Identify which cell holds the provided text, then report its [X, Y] central coordinate. 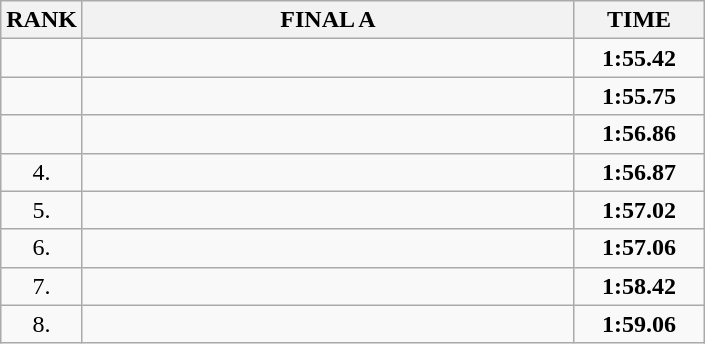
4. [42, 172]
7. [42, 286]
1:55.75 [640, 96]
1:56.87 [640, 172]
RANK [42, 20]
FINAL A [328, 20]
6. [42, 248]
1:57.02 [640, 210]
1:58.42 [640, 286]
8. [42, 324]
TIME [640, 20]
1:55.42 [640, 58]
5. [42, 210]
1:56.86 [640, 134]
1:59.06 [640, 324]
1:57.06 [640, 248]
